Scan for the cell matching the given text and deliver its (x, y) coordinate at center. 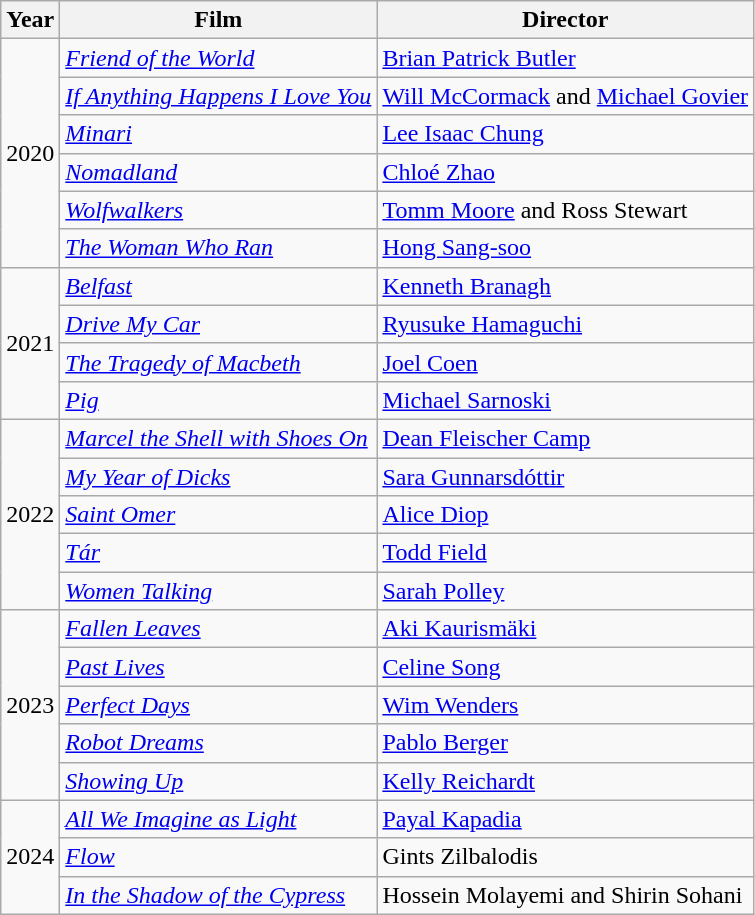
Pig (218, 400)
The Woman Who Ran (218, 248)
Kenneth Branagh (566, 286)
Kelly Reichardt (566, 781)
Drive My Car (218, 324)
All We Imagine as Light (218, 819)
Belfast (218, 286)
Joel Coen (566, 362)
Payal Kapadia (566, 819)
Year (30, 20)
Sarah Polley (566, 591)
Robot Dreams (218, 743)
Wim Wenders (566, 705)
2024 (30, 857)
Pablo Berger (566, 743)
In the Shadow of the Cypress (218, 895)
Gints Zilbalodis (566, 857)
Film (218, 20)
Todd Field (566, 553)
Ryusuke Hamaguchi (566, 324)
Aki Kaurismäki (566, 629)
Brian Patrick Butler (566, 58)
My Year of Dicks (218, 477)
2021 (30, 343)
Saint Omer (218, 515)
Chloé Zhao (566, 172)
The Tragedy of Macbeth (218, 362)
Friend of the World (218, 58)
Fallen Leaves (218, 629)
2023 (30, 705)
Will McCormack and Michael Govier (566, 96)
Alice Diop (566, 515)
Sara Gunnarsdóttir (566, 477)
Wolfwalkers (218, 210)
Celine Song (566, 667)
Dean Fleischer Camp (566, 438)
Tár (218, 553)
Past Lives (218, 667)
Perfect Days (218, 705)
2020 (30, 153)
Lee Isaac Chung (566, 134)
Nomadland (218, 172)
Hong Sang-soo (566, 248)
If Anything Happens I Love You (218, 96)
Minari (218, 134)
2022 (30, 514)
Hossein Molayemi and Shirin Sohani (566, 895)
Michael Sarnoski (566, 400)
Women Talking (218, 591)
Marcel the Shell with Shoes On (218, 438)
Director (566, 20)
Tomm Moore and Ross Stewart (566, 210)
Showing Up (218, 781)
Flow (218, 857)
